Provide the [x, y] coordinate of the cell's center where the given text is located.  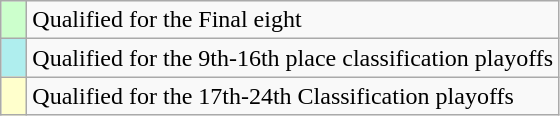
Qualified for the 9th-16th place classification playoffs [293, 58]
Qualified for the Final eight [293, 20]
Qualified for the 17th-24th Classification playoffs [293, 96]
